Identify which cell holds the provided text, then report its [x, y] central coordinate. 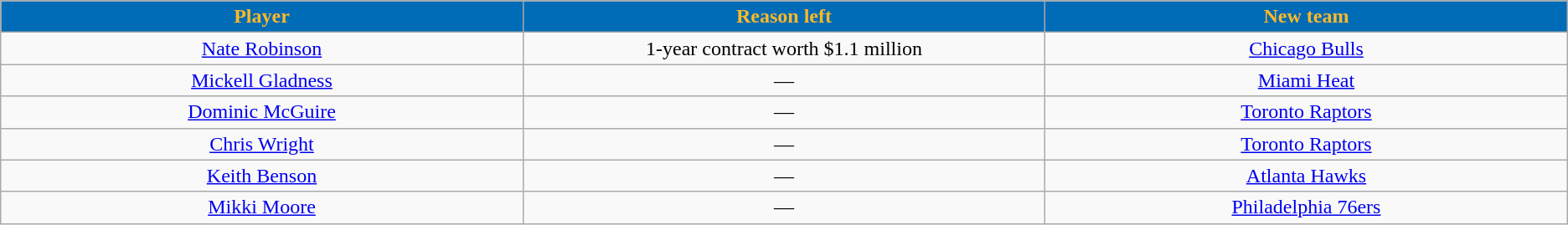
Miami Heat [1307, 80]
Dominic McGuire [261, 112]
Mickell Gladness [261, 80]
Nate Robinson [261, 49]
Atlanta Hawks [1307, 176]
Chicago Bulls [1307, 49]
1-year contract worth $1.1 million [784, 49]
New team [1307, 17]
Philadelphia 76ers [1307, 207]
Player [261, 17]
Chris Wright [261, 144]
Keith Benson [261, 176]
Mikki Moore [261, 207]
Reason left [784, 17]
